Scan for the cell matching the given text and deliver its [X, Y] coordinate at center. 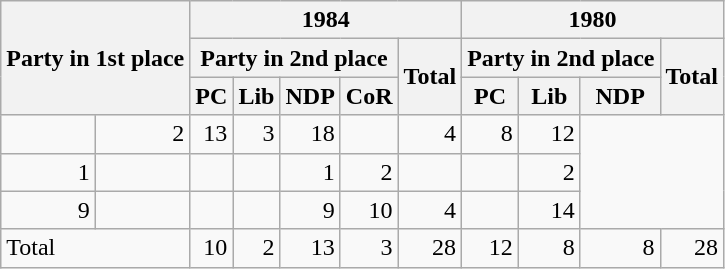
1980 [593, 20]
18 [310, 134]
Party in 1st place [96, 58]
CoR [369, 96]
14 [549, 210]
1984 [326, 20]
